Pinpoint the cell where the given text exists, returning its [X, Y] midpoint coordinate. 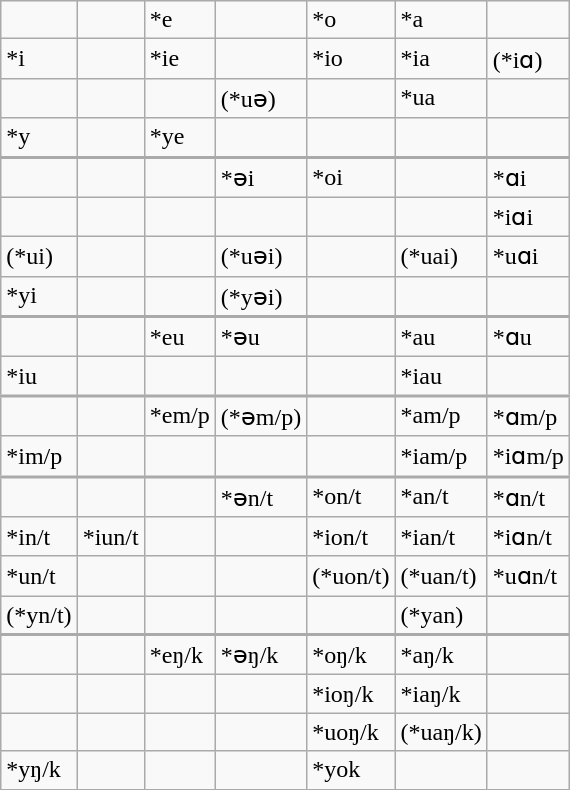
(*yn/t) [39, 616]
*yi [39, 296]
*ɑn/t [528, 496]
*oi [351, 177]
*ie [180, 59]
*e [180, 20]
*iun/t [110, 537]
(*ui) [39, 257]
*un/t [39, 576]
(*yan) [441, 616]
*əi [260, 177]
*iaŋ/k [441, 694]
*əu [260, 336]
*im/p [39, 456]
*uɑn/t [528, 576]
(*uə) [260, 98]
*i [39, 59]
*iɑm/p [528, 456]
*uoŋ/k [351, 732]
*əŋ/k [260, 654]
*yŋ/k [39, 770]
*oŋ/k [351, 654]
(*uan/t) [441, 576]
(*iɑ) [528, 59]
*eu [180, 336]
*au [441, 336]
*ye [180, 138]
(*uaŋ/k) [441, 732]
*uɑi [528, 257]
*ɑu [528, 336]
*am/p [441, 416]
*aŋ/k [441, 654]
*ən/t [260, 496]
*ɑm/p [528, 416]
*eŋ/k [180, 654]
*an/t [441, 496]
(*uəi) [260, 257]
*o [351, 20]
*ion/t [351, 537]
*ia [441, 59]
*iɑn/t [528, 537]
*ua [441, 98]
*yok [351, 770]
*ian/t [441, 537]
*iau [441, 376]
*on/t [351, 496]
(*əm/p) [260, 416]
*ioŋ/k [351, 694]
*ɑi [528, 177]
*io [351, 59]
*iu [39, 376]
*a [441, 20]
*iɑi [528, 217]
*y [39, 138]
(*uai) [441, 257]
(*uon/t) [351, 576]
*em/p [180, 416]
*in/t [39, 537]
*iam/p [441, 456]
(*yəi) [260, 296]
